Find where the given text appears and provide that cell's center as (X, Y) coordinate. 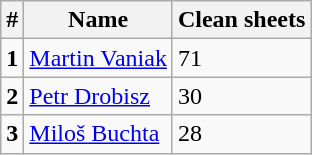
Martin Vaniak (98, 58)
2 (12, 96)
1 (12, 58)
28 (241, 134)
# (12, 20)
Miloš Buchta (98, 134)
30 (241, 96)
71 (241, 58)
Clean sheets (241, 20)
3 (12, 134)
Petr Drobisz (98, 96)
Name (98, 20)
